Scan for the cell matching the given text and deliver its (X, Y) coordinate at center. 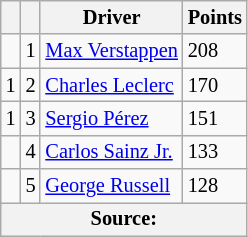
Driver (111, 17)
Points (215, 17)
Max Verstappen (111, 51)
4 (31, 152)
133 (215, 152)
5 (31, 186)
Carlos Sainz Jr. (111, 152)
2 (31, 85)
George Russell (111, 186)
170 (215, 85)
208 (215, 51)
3 (31, 118)
Sergio Pérez (111, 118)
151 (215, 118)
Charles Leclerc (111, 85)
128 (215, 186)
Source: (124, 219)
